Output the (x, y) coordinate of the center of the cell containing the given text.  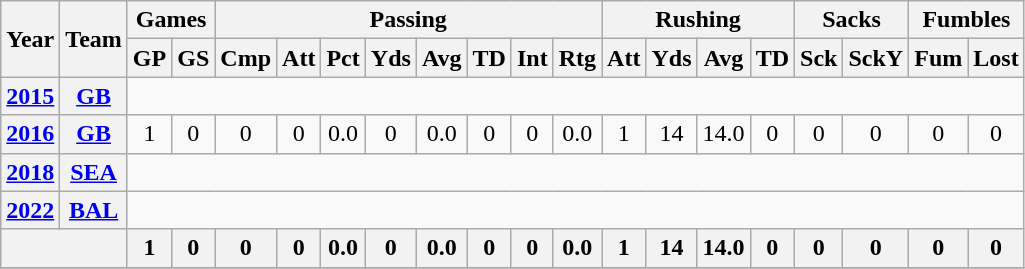
Cmp (246, 58)
Fumbles (966, 20)
SckY (876, 58)
BAL (94, 210)
Lost (996, 58)
Team (94, 39)
Games (170, 20)
Passing (408, 20)
Year (30, 39)
2015 (30, 96)
GP (149, 58)
Fum (938, 58)
Rushing (698, 20)
Rtg (577, 58)
GS (194, 58)
Sck (819, 58)
2022 (30, 210)
SEA (94, 172)
Sacks (852, 20)
2016 (30, 134)
Pct (343, 58)
2018 (30, 172)
Int (532, 58)
